Identify which cell holds the provided text, then report its (x, y) central coordinate. 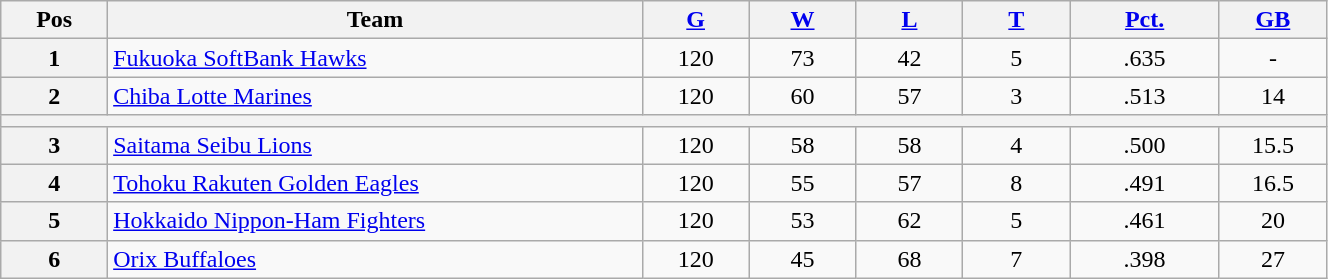
62 (910, 221)
Chiba Lotte Marines (376, 96)
7 (1016, 259)
.398 (1145, 259)
.461 (1145, 221)
6 (54, 259)
Pos (54, 20)
Fukuoka SoftBank Hawks (376, 58)
1 (54, 58)
Orix Buffaloes (376, 259)
Tohoku Rakuten Golden Eagles (376, 183)
55 (802, 183)
16.5 (1272, 183)
Pct. (1145, 20)
42 (910, 58)
73 (802, 58)
27 (1272, 259)
53 (802, 221)
G (696, 20)
- (1272, 58)
.635 (1145, 58)
14 (1272, 96)
.513 (1145, 96)
GB (1272, 20)
L (910, 20)
20 (1272, 221)
60 (802, 96)
15.5 (1272, 145)
2 (54, 96)
Team (376, 20)
Hokkaido Nippon-Ham Fighters (376, 221)
8 (1016, 183)
.491 (1145, 183)
68 (910, 259)
W (802, 20)
45 (802, 259)
T (1016, 20)
.500 (1145, 145)
Saitama Seibu Lions (376, 145)
